Provide the (X, Y) coordinate of the cell's center where the given text is located.  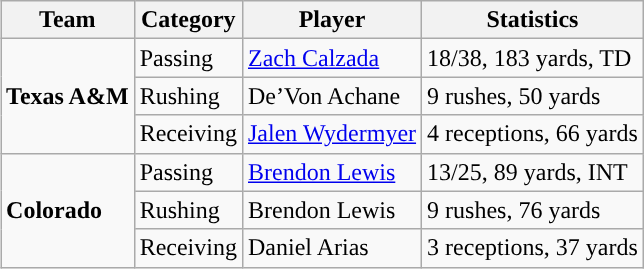
Statistics (533, 20)
3 receptions, 37 yards (533, 248)
18/38, 183 yards, TD (533, 58)
Team (68, 20)
Daniel Arias (332, 248)
Colorado (68, 210)
Category (188, 20)
9 rushes, 50 yards (533, 96)
Texas A&M (68, 96)
Player (332, 20)
13/25, 89 yards, INT (533, 172)
De’Von Achane (332, 96)
4 receptions, 66 yards (533, 134)
Jalen Wydermyer (332, 134)
Zach Calzada (332, 58)
9 rushes, 76 yards (533, 210)
